Detect which cell encompasses the target text, then output its [x, y] center coordinate. 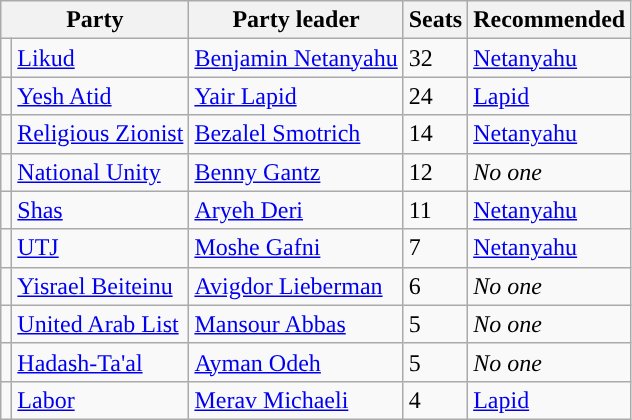
11 [435, 210]
Yesh Atid [100, 96]
UTJ [100, 248]
Yisrael Beiteinu [100, 286]
24 [435, 96]
Mansour Abbas [296, 324]
Shas [100, 210]
Benjamin Netanyahu [296, 58]
Benny Gantz [296, 172]
6 [435, 286]
Recommended [550, 20]
Seats [435, 20]
7 [435, 248]
National Unity [100, 172]
Bezalel Smotrich [296, 134]
32 [435, 58]
Religious Zionist [100, 134]
Moshe Gafni [296, 248]
Party [95, 20]
Party leader [296, 20]
14 [435, 134]
12 [435, 172]
4 [435, 400]
Avigdor Lieberman [296, 286]
Labor [100, 400]
Hadash-Ta'al [100, 362]
United Arab List [100, 324]
Yair Lapid [296, 96]
Merav Michaeli [296, 400]
Ayman Odeh [296, 362]
Aryeh Deri [296, 210]
Likud [100, 58]
